Return the [x, y] coordinate for the center point of the cell that contains the specified text.  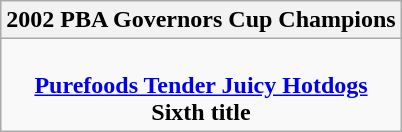
2002 PBA Governors Cup Champions [201, 20]
Purefoods Tender Juicy Hotdogs Sixth title [201, 85]
